Determine the [x, y] coordinate at the center of the cell enclosing the given text.  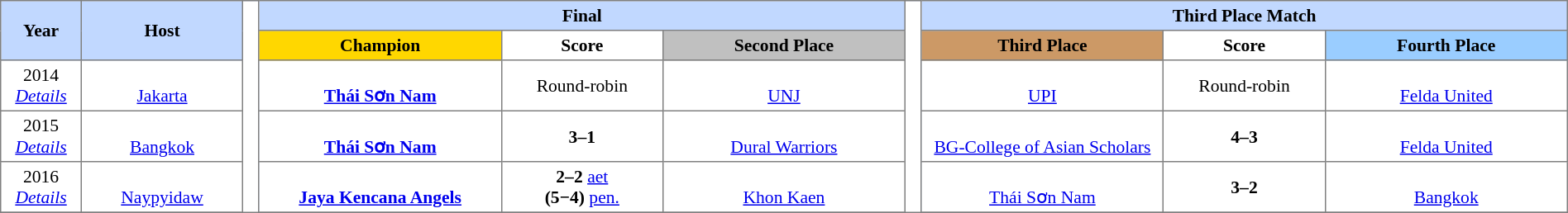
BG-College of Asian Scholars [1042, 136]
3–1 [582, 136]
2015Details [41, 136]
UNJ [784, 86]
2014Details [41, 86]
Third Place Match [1244, 16]
UPI [1042, 86]
Second Place [784, 45]
Khon Kaen [784, 187]
Jaya Kencana Angels [380, 187]
Third Place [1042, 45]
Champion [380, 45]
Naypyidaw [162, 187]
Final [582, 16]
2–2 aet (5−4) pen. [582, 187]
4–3 [1244, 136]
Host [162, 31]
Fourth Place [1446, 45]
2016Details [41, 187]
3–2 [1244, 187]
Dural Warriors [784, 136]
Year [41, 31]
Jakarta [162, 86]
